From the cell containing the given text, extract its center point as [X, Y] coordinate. 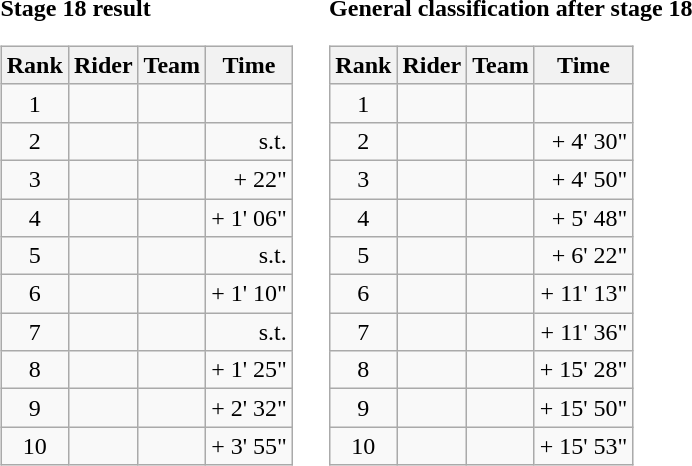
+ 3' 55" [250, 446]
+ 11' 13" [584, 294]
+ 1' 06" [250, 217]
+ 1' 10" [250, 294]
+ 4' 50" [584, 179]
+ 2' 32" [250, 408]
+ 15' 50" [584, 408]
+ 5' 48" [584, 217]
+ 15' 53" [584, 446]
+ 15' 28" [584, 370]
+ 11' 36" [584, 332]
+ 1' 25" [250, 370]
+ 6' 22" [584, 256]
+ 4' 30" [584, 141]
+ 22" [250, 179]
